Output the (X, Y) coordinate of the center of the cell containing the given text.  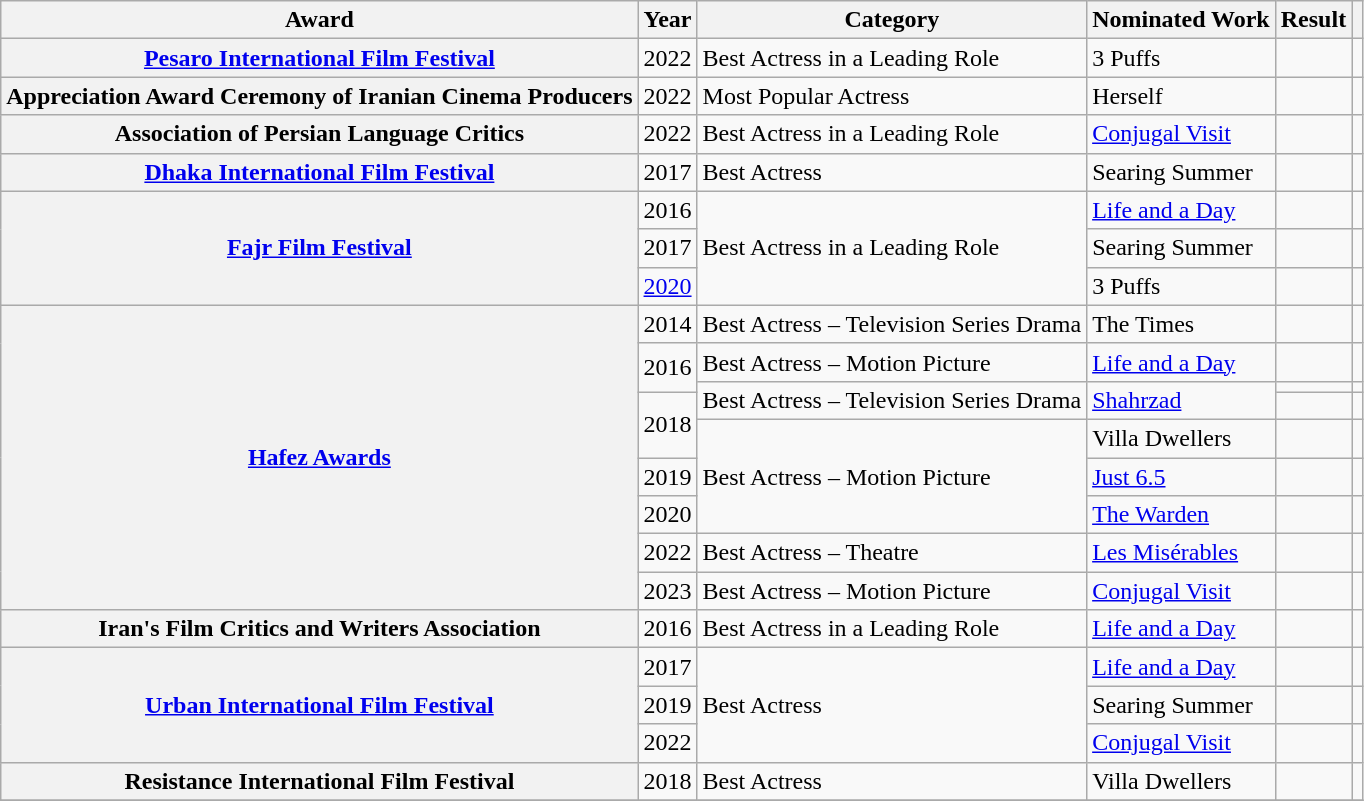
Category (892, 20)
The Times (1182, 324)
Fajr Film Festival (320, 248)
Just 6.5 (1182, 477)
Year (668, 20)
Nominated Work (1182, 20)
Appreciation Award Ceremony of Iranian Cinema Producers (320, 96)
Pesaro International Film Festival (320, 58)
Result (1313, 20)
2014 (668, 324)
Les Misérables (1182, 553)
Resistance International Film Festival (320, 781)
Most Popular Actress (892, 96)
Iran's Film Critics and Writers Association (320, 629)
Hafez Awards (320, 457)
Urban International Film Festival (320, 705)
Dhaka International Film Festival (320, 172)
Association of Persian Language Critics (320, 134)
2023 (668, 591)
The Warden (1182, 515)
Best Actress – Theatre (892, 553)
Shahrzad (1182, 400)
Award (320, 20)
Herself (1182, 96)
